Provide the [X, Y] coordinate of the cell's center where the given text is located.  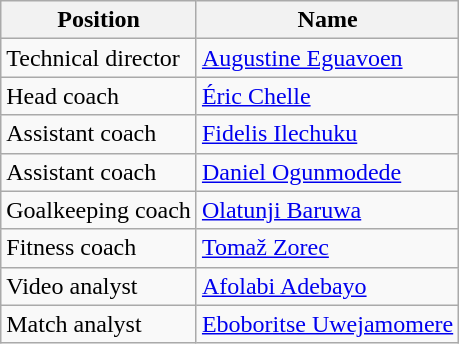
Daniel Ogunmodede [327, 172]
Olatunji Baruwa [327, 210]
Éric Chelle [327, 96]
Name [327, 20]
Eboboritse Uwejamomere [327, 324]
Tomaž Zorec [327, 248]
Goalkeeping coach [99, 210]
Afolabi Adebayo [327, 286]
Technical director [99, 58]
Match analyst [99, 324]
Video analyst [99, 286]
Head coach [99, 96]
Fitness coach [99, 248]
Position [99, 20]
Fidelis Ilechuku [327, 134]
Augustine Eguavoen [327, 58]
